From the cell containing the given text, extract its center point as [x, y] coordinate. 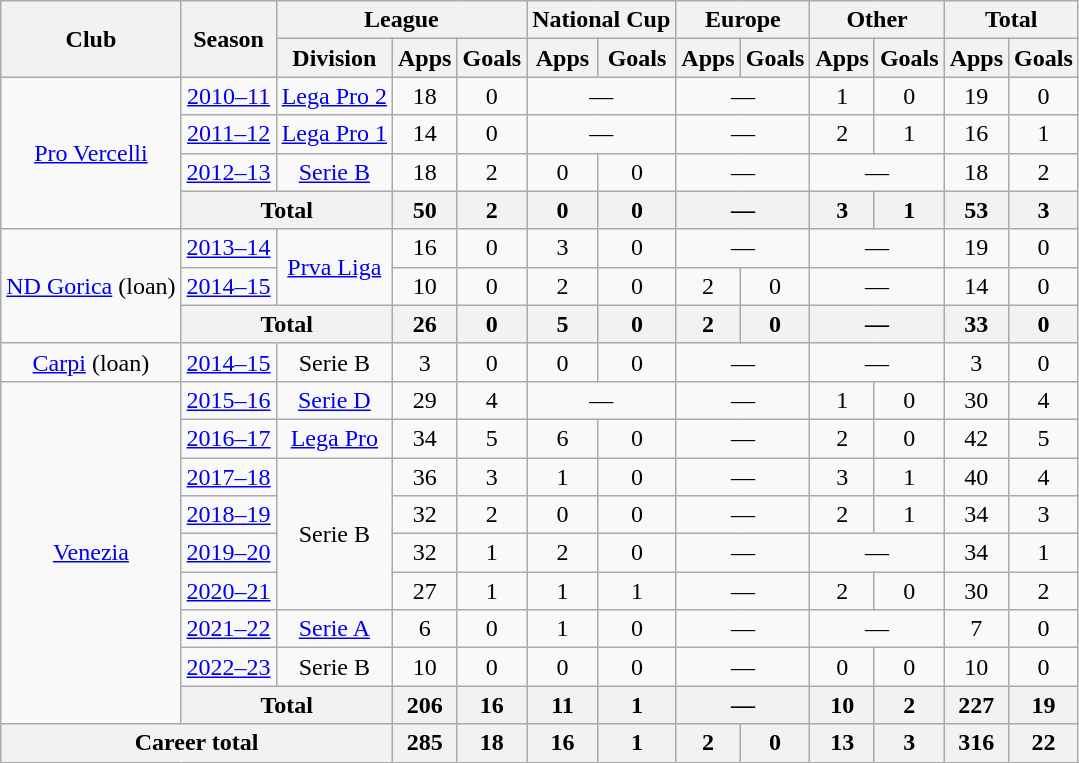
40 [976, 477]
2012–13 [228, 172]
Lega Pro 2 [334, 96]
316 [976, 743]
2022–23 [228, 667]
Club [91, 39]
National Cup [602, 20]
27 [425, 591]
53 [976, 210]
2020–21 [228, 591]
11 [563, 705]
Other [877, 20]
Division [334, 58]
2010–11 [228, 96]
42 [976, 438]
2016–17 [228, 438]
2018–19 [228, 515]
Season [228, 39]
2013–14 [228, 248]
Career total [197, 743]
227 [976, 705]
29 [425, 400]
Serie D [334, 400]
Europe [743, 20]
League [402, 20]
Serie A [334, 629]
33 [976, 324]
2015–16 [228, 400]
50 [425, 210]
2017–18 [228, 477]
7 [976, 629]
Prva Liga [334, 267]
2019–20 [228, 553]
13 [842, 743]
Pro Vercelli [91, 153]
Venezia [91, 552]
36 [425, 477]
Lega Pro 1 [334, 134]
22 [1044, 743]
285 [425, 743]
Lega Pro [334, 438]
ND Gorica (loan) [91, 286]
206 [425, 705]
Carpi (loan) [91, 362]
2021–22 [228, 629]
2011–12 [228, 134]
26 [425, 324]
